Locate the cell with the specified text and output its [X, Y] center coordinate. 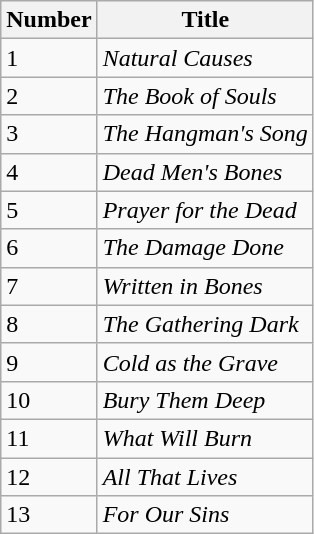
The Book of Souls [205, 96]
Prayer for the Dead [205, 210]
5 [49, 210]
3 [49, 134]
12 [49, 477]
The Hangman's Song [205, 134]
4 [49, 172]
13 [49, 515]
Number [49, 20]
2 [49, 96]
Dead Men's Bones [205, 172]
Written in Bones [205, 286]
What Will Burn [205, 438]
The Damage Done [205, 248]
9 [49, 362]
7 [49, 286]
8 [49, 324]
All That Lives [205, 477]
Cold as the Grave [205, 362]
1 [49, 58]
11 [49, 438]
10 [49, 400]
6 [49, 248]
Natural Causes [205, 58]
The Gathering Dark [205, 324]
For Our Sins [205, 515]
Title [205, 20]
Bury Them Deep [205, 400]
